From the cell containing the given text, extract its center point as [x, y] coordinate. 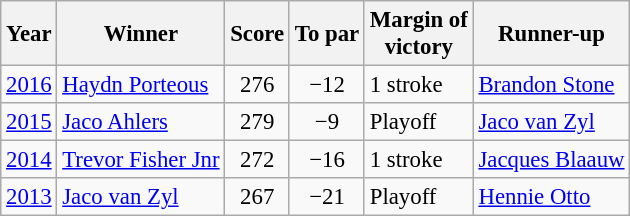
Hennie Otto [552, 197]
−16 [326, 160]
Haydn Porteous [141, 85]
272 [258, 160]
Year [29, 34]
−21 [326, 197]
Margin ofvictory [418, 34]
Jaco Ahlers [141, 122]
279 [258, 122]
276 [258, 85]
Brandon Stone [552, 85]
Trevor Fisher Jnr [141, 160]
Jacques Blaauw [552, 160]
Runner-up [552, 34]
To par [326, 34]
2015 [29, 122]
2013 [29, 197]
267 [258, 197]
−12 [326, 85]
2014 [29, 160]
−9 [326, 122]
2016 [29, 85]
Winner [141, 34]
Score [258, 34]
